Capture the cell that displays the provided text and extract its [x, y] central coordinate. 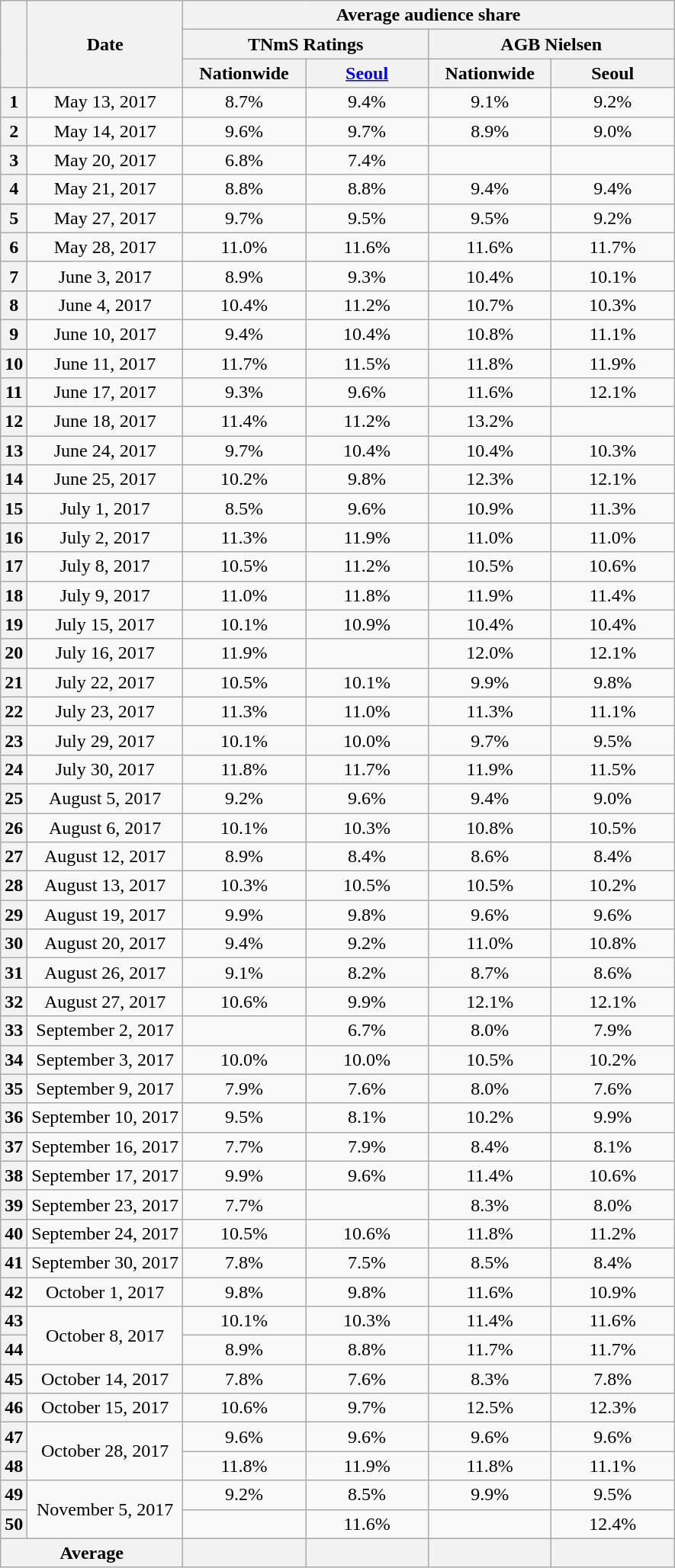
10 [14, 364]
May 20, 2017 [105, 160]
July 30, 2017 [105, 769]
AGB Nielsen [551, 44]
September 23, 2017 [105, 1204]
September 2, 2017 [105, 1031]
14 [14, 479]
49 [14, 1495]
June 3, 2017 [105, 276]
15 [14, 508]
9 [14, 334]
TNmS Ratings [306, 44]
8 [14, 305]
Date [105, 44]
12 [14, 422]
29 [14, 915]
12.4% [613, 1524]
September 16, 2017 [105, 1146]
40 [14, 1233]
July 15, 2017 [105, 624]
32 [14, 1002]
May 27, 2017 [105, 218]
June 4, 2017 [105, 305]
August 20, 2017 [105, 944]
Average [92, 1553]
June 10, 2017 [105, 334]
October 1, 2017 [105, 1292]
12.5% [490, 1408]
37 [14, 1146]
30 [14, 944]
44 [14, 1350]
May 14, 2017 [105, 131]
September 30, 2017 [105, 1262]
21 [14, 682]
July 29, 2017 [105, 740]
September 9, 2017 [105, 1089]
7.5% [368, 1262]
June 18, 2017 [105, 422]
August 27, 2017 [105, 1002]
35 [14, 1089]
41 [14, 1262]
27 [14, 857]
13 [14, 451]
19 [14, 624]
July 23, 2017 [105, 711]
23 [14, 740]
17 [14, 566]
September 17, 2017 [105, 1175]
June 11, 2017 [105, 364]
7.4% [368, 160]
6.7% [368, 1031]
48 [14, 1466]
39 [14, 1204]
July 1, 2017 [105, 508]
August 13, 2017 [105, 886]
50 [14, 1524]
6.8% [244, 160]
October 8, 2017 [105, 1336]
26 [14, 827]
August 6, 2017 [105, 827]
August 12, 2017 [105, 857]
May 13, 2017 [105, 102]
28 [14, 886]
1 [14, 102]
45 [14, 1379]
September 10, 2017 [105, 1117]
May 28, 2017 [105, 247]
42 [14, 1292]
3 [14, 160]
36 [14, 1117]
June 24, 2017 [105, 451]
4 [14, 189]
October 28, 2017 [105, 1451]
August 5, 2017 [105, 798]
August 26, 2017 [105, 973]
June 17, 2017 [105, 393]
16 [14, 537]
18 [14, 595]
July 16, 2017 [105, 653]
5 [14, 218]
November 5, 2017 [105, 1509]
7 [14, 276]
33 [14, 1031]
10.7% [490, 305]
June 25, 2017 [105, 479]
20 [14, 653]
Average audience share [429, 15]
31 [14, 973]
August 19, 2017 [105, 915]
13.2% [490, 422]
46 [14, 1408]
6 [14, 247]
11 [14, 393]
12.0% [490, 653]
May 21, 2017 [105, 189]
47 [14, 1437]
2 [14, 131]
38 [14, 1175]
July 8, 2017 [105, 566]
25 [14, 798]
34 [14, 1060]
July 22, 2017 [105, 682]
24 [14, 769]
8.2% [368, 973]
September 24, 2017 [105, 1233]
July 2, 2017 [105, 537]
22 [14, 711]
43 [14, 1321]
October 14, 2017 [105, 1379]
July 9, 2017 [105, 595]
October 15, 2017 [105, 1408]
September 3, 2017 [105, 1060]
